Output the [x, y] coordinate of the center of the cell containing the given text.  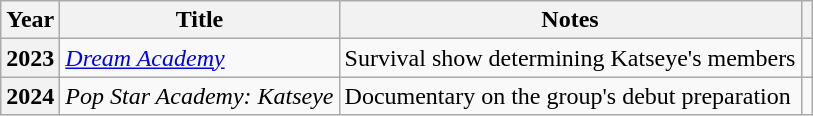
2024 [30, 96]
Documentary on the group's debut preparation [570, 96]
Dream Academy [200, 58]
Survival show determining Katseye's members [570, 58]
Pop Star Academy: Katseye [200, 96]
Notes [570, 20]
Title [200, 20]
Year [30, 20]
2023 [30, 58]
